Output the (x, y) coordinate of the center of the cell containing the given text.  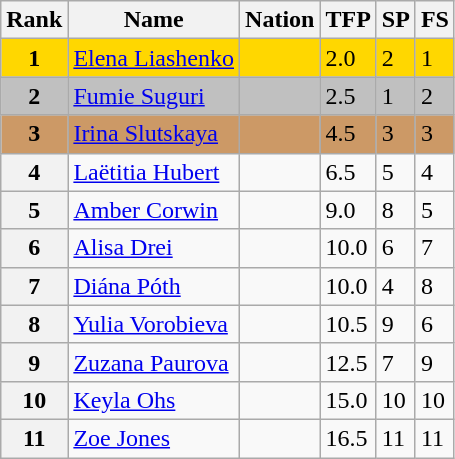
Zoe Jones (154, 438)
9.0 (348, 210)
Yulia Vorobieva (154, 324)
Diána Póth (154, 286)
TFP (348, 20)
2.0 (348, 58)
Keyla Ohs (154, 400)
SP (396, 20)
4.5 (348, 134)
2.5 (348, 96)
12.5 (348, 362)
15.0 (348, 400)
10.5 (348, 324)
Alisa Drei (154, 248)
Name (154, 20)
FS (434, 20)
Amber Corwin (154, 210)
Fumie Suguri (154, 96)
Irina Slutskaya (154, 134)
6.5 (348, 172)
Elena Liashenko (154, 58)
Laëtitia Hubert (154, 172)
Rank (34, 20)
Nation (280, 20)
Zuzana Paurova (154, 362)
16.5 (348, 438)
